Identify which cell holds the provided text, then report its [x, y] central coordinate. 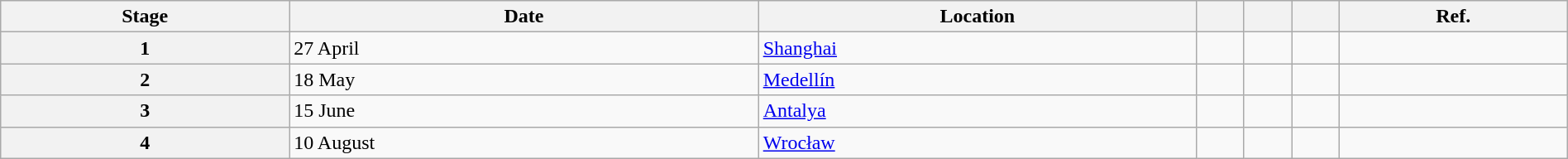
Wrocław [978, 142]
Shanghai [978, 48]
2 [146, 79]
3 [146, 111]
Stage [146, 17]
18 May [524, 79]
10 August [524, 142]
Ref. [1453, 17]
27 April [524, 48]
4 [146, 142]
1 [146, 48]
Antalya [978, 111]
Date [524, 17]
15 June [524, 111]
Medellín [978, 79]
Location [978, 17]
